Identify which cell holds the provided text, then report its [X, Y] central coordinate. 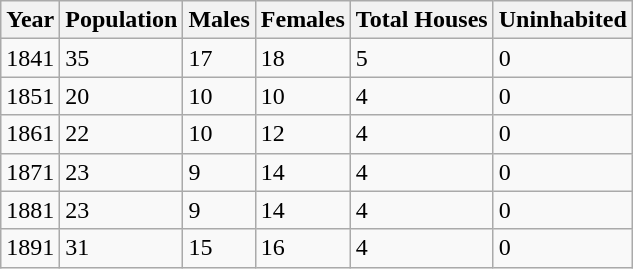
1851 [30, 96]
Year [30, 20]
Uninhabited [562, 20]
15 [219, 248]
18 [302, 58]
Population [122, 20]
1891 [30, 248]
20 [122, 96]
1881 [30, 210]
17 [219, 58]
1841 [30, 58]
5 [422, 58]
16 [302, 248]
Females [302, 20]
35 [122, 58]
Males [219, 20]
12 [302, 134]
1861 [30, 134]
Total Houses [422, 20]
31 [122, 248]
22 [122, 134]
1871 [30, 172]
